Output the [X, Y] coordinate of the center of the cell containing the given text.  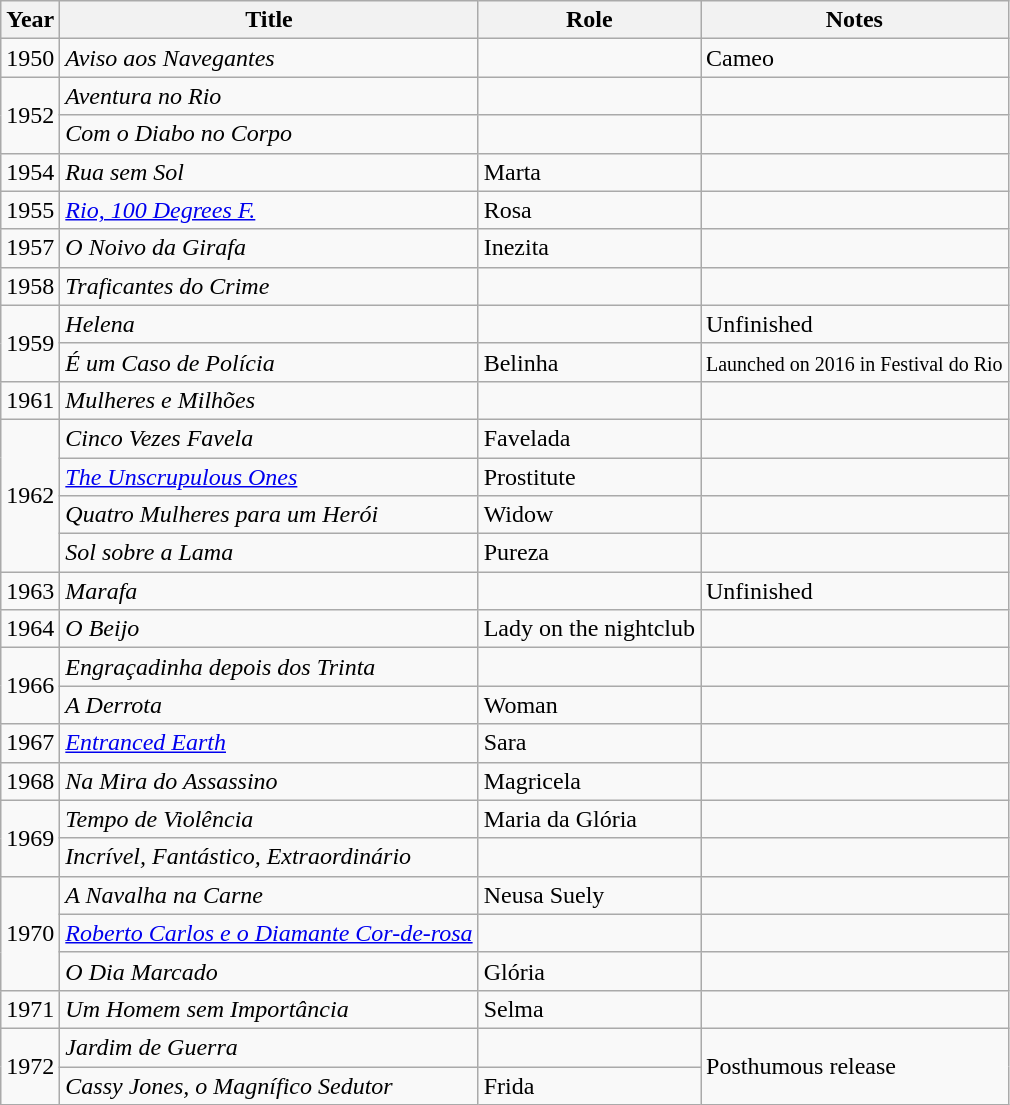
Aviso aos Navegantes [269, 58]
Marafa [269, 591]
Helena [269, 324]
O Beijo [269, 629]
1961 [30, 400]
1966 [30, 686]
Jardim de Guerra [269, 1047]
1962 [30, 495]
1963 [30, 591]
1957 [30, 248]
Pureza [589, 553]
Maria da Glória [589, 819]
1964 [30, 629]
1950 [30, 58]
Selma [589, 1009]
Marta [589, 172]
É um Caso de Polícia [269, 362]
Na Mira do Assassino [269, 781]
Rua sem Sol [269, 172]
O Dia Marcado [269, 971]
1968 [30, 781]
Belinha [589, 362]
Quatro Mulheres para um Herói [269, 515]
Cinco Vezes Favela [269, 438]
Traficantes do Crime [269, 286]
1969 [30, 838]
1970 [30, 933]
Glória [589, 971]
1952 [30, 115]
Roberto Carlos e o Diamante Cor-de-rosa [269, 933]
Widow [589, 515]
The Unscrupulous Ones [269, 477]
1955 [30, 210]
Entranced Earth [269, 743]
1967 [30, 743]
Rio, 100 Degrees F. [269, 210]
Magricela [589, 781]
1959 [30, 343]
Engraçadinha depois dos Trinta [269, 667]
O Noivo da Girafa [269, 248]
Inezita [589, 248]
Year [30, 20]
1971 [30, 1009]
Woman [589, 705]
Cameo [854, 58]
Rosa [589, 210]
A Navalha na Carne [269, 895]
Role [589, 20]
Favelada [589, 438]
Tempo de Violência [269, 819]
Aventura no Rio [269, 96]
Lady on the nightclub [589, 629]
Com o Diabo no Corpo [269, 134]
Cassy Jones, o Magnífico Sedutor [269, 1085]
A Derrota [269, 705]
Incrível, Fantástico, Extraordinário [269, 857]
1954 [30, 172]
Um Homem sem Importância [269, 1009]
Sara [589, 743]
Neusa Suely [589, 895]
1972 [30, 1066]
Prostitute [589, 477]
Posthumous release [854, 1066]
Frida [589, 1085]
Sol sobre a Lama [269, 553]
Mulheres e Milhões [269, 400]
Notes [854, 20]
1958 [30, 286]
Launched on 2016 in Festival do Rio [854, 362]
Title [269, 20]
